Detect which cell encompasses the target text, then output its (x, y) center coordinate. 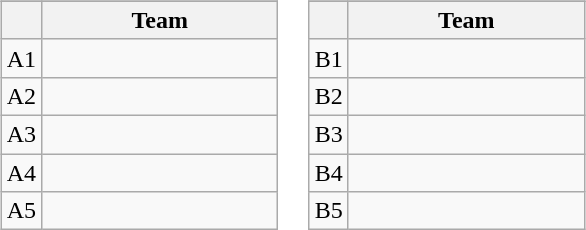
A2 (21, 96)
B2 (328, 96)
B1 (328, 58)
B3 (328, 134)
A4 (21, 173)
B5 (328, 211)
A3 (21, 134)
A5 (21, 211)
B4 (328, 173)
A1 (21, 58)
